Search for the cell housing the specified text and yield its (X, Y) center coordinate. 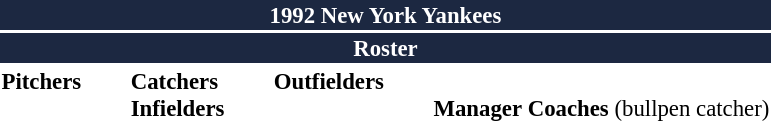
1992 New York Yankees (386, 15)
Roster (386, 48)
